Return (X, Y) of the center of cell containing provided text 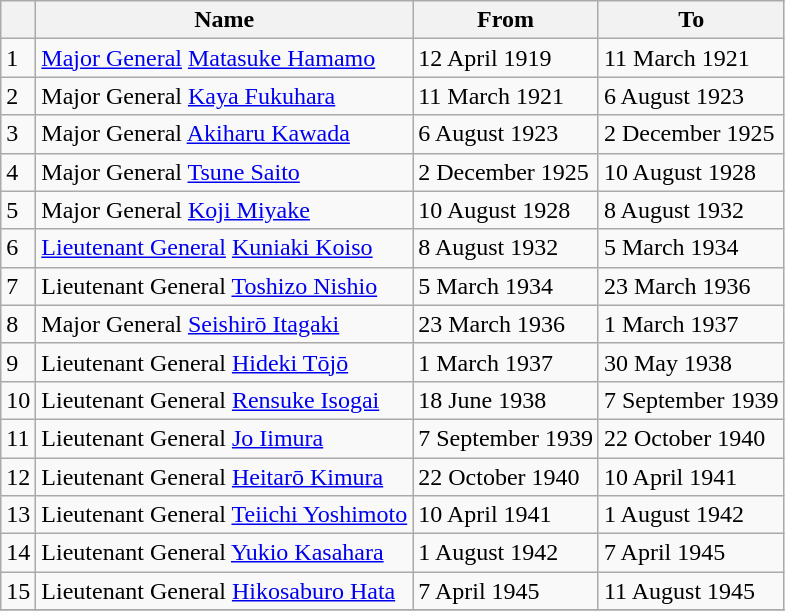
15 (18, 591)
Name (224, 20)
Major General Akiharu Kawada (224, 134)
Lieutenant General Yukio Kasahara (224, 553)
14 (18, 553)
18 June 1938 (506, 400)
13 (18, 515)
2 (18, 96)
Lieutenant General Kuniaki Koiso (224, 248)
Lieutenant General Hideki Tōjō (224, 362)
Major General Seishirō Itagaki (224, 324)
12 (18, 477)
Lieutenant General Jo Iimura (224, 438)
3 (18, 134)
4 (18, 172)
5 (18, 210)
Major General Koji Miyake (224, 210)
11 August 1945 (691, 591)
1 (18, 58)
From (506, 20)
10 (18, 400)
Lieutenant General Toshizo Nishio (224, 286)
Lieutenant General Heitarō Kimura (224, 477)
Lieutenant General Rensuke Isogai (224, 400)
Major General Matasuke Hamamo (224, 58)
12 April 1919 (506, 58)
Major General Kaya Fukuhara (224, 96)
9 (18, 362)
Major General Tsune Saito (224, 172)
Lieutenant General Teiichi Yoshimoto (224, 515)
7 (18, 286)
6 (18, 248)
Lieutenant General Hikosaburo Hata (224, 591)
To (691, 20)
8 (18, 324)
30 May 1938 (691, 362)
11 (18, 438)
